Pinpoint the cell where the given text exists, returning its (X, Y) midpoint coordinate. 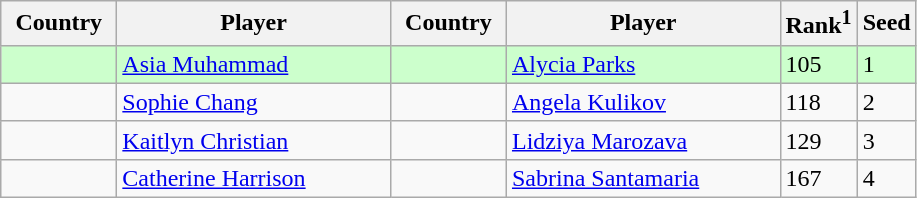
Angela Kulikov (643, 102)
Sophie Chang (254, 102)
Rank1 (818, 24)
2 (886, 102)
Catherine Harrison (254, 178)
Kaitlyn Christian (254, 140)
Seed (886, 24)
167 (818, 178)
4 (886, 178)
Alycia Parks (643, 64)
1 (886, 64)
Asia Muhammad (254, 64)
129 (818, 140)
Lidziya Marozava (643, 140)
Sabrina Santamaria (643, 178)
105 (818, 64)
118 (818, 102)
3 (886, 140)
